Determine the [X, Y] coordinate at the center of the cell enclosing the given text.  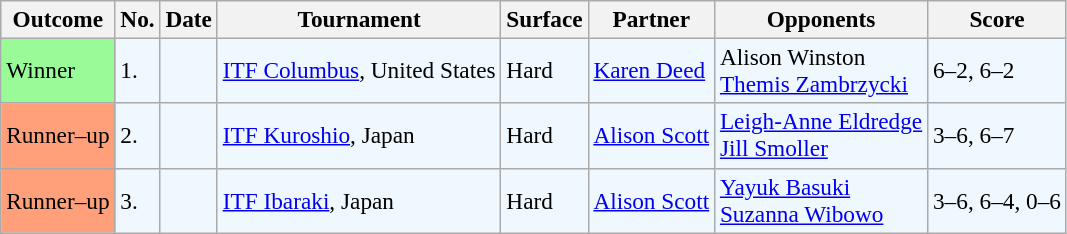
Karen Deed [652, 70]
Opponents [822, 19]
ITF Kuroshio, Japan [359, 136]
Winner [58, 70]
1. [138, 70]
Yayuk Basuki Suzanna Wibowo [822, 200]
3–6, 6–7 [998, 136]
ITF Ibaraki, Japan [359, 200]
Partner [652, 19]
3. [138, 200]
No. [138, 19]
6–2, 6–2 [998, 70]
Alison Winston Themis Zambrzycki [822, 70]
ITF Columbus, United States [359, 70]
Score [998, 19]
Outcome [58, 19]
2. [138, 136]
Tournament [359, 19]
Surface [544, 19]
Leigh-Anne Eldredge Jill Smoller [822, 136]
3–6, 6–4, 0–6 [998, 200]
Date [188, 19]
